Search for the cell housing the specified text and yield its (x, y) center coordinate. 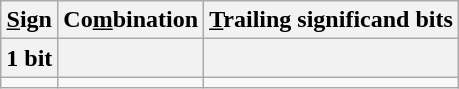
Combination (131, 20)
1 bit (30, 58)
Sign (30, 20)
Trailing significand bits (332, 20)
